Extract the (x, y) coordinate from the center of the cell holding the provided text.  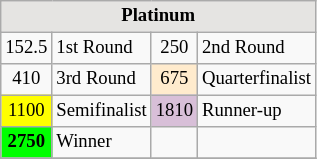
Semifinalist (102, 112)
152.5 (26, 48)
675 (174, 80)
410 (26, 80)
3rd Round (102, 80)
Winner (102, 142)
Platinum (158, 16)
1810 (174, 112)
250 (174, 48)
Runner-up (257, 112)
2nd Round (257, 48)
Quarterfinalist (257, 80)
1st Round (102, 48)
2750 (26, 142)
1100 (26, 112)
